Determine the [x, y] coordinate at the center of the cell enclosing the given text.  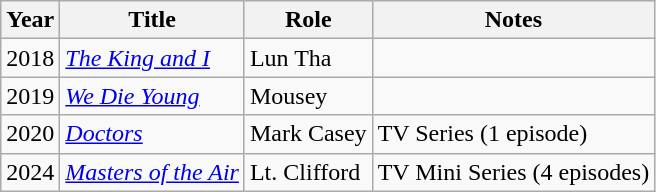
Doctors [152, 134]
Masters of the Air [152, 172]
Lun Tha [308, 58]
Mousey [308, 96]
Role [308, 20]
We Die Young [152, 96]
TV Series (1 episode) [514, 134]
Year [30, 20]
Mark Casey [308, 134]
2018 [30, 58]
Title [152, 20]
The King and I [152, 58]
2024 [30, 172]
2019 [30, 96]
2020 [30, 134]
Lt. Clifford [308, 172]
Notes [514, 20]
TV Mini Series (4 episodes) [514, 172]
